Locate the cell with the specified text and output its [x, y] center coordinate. 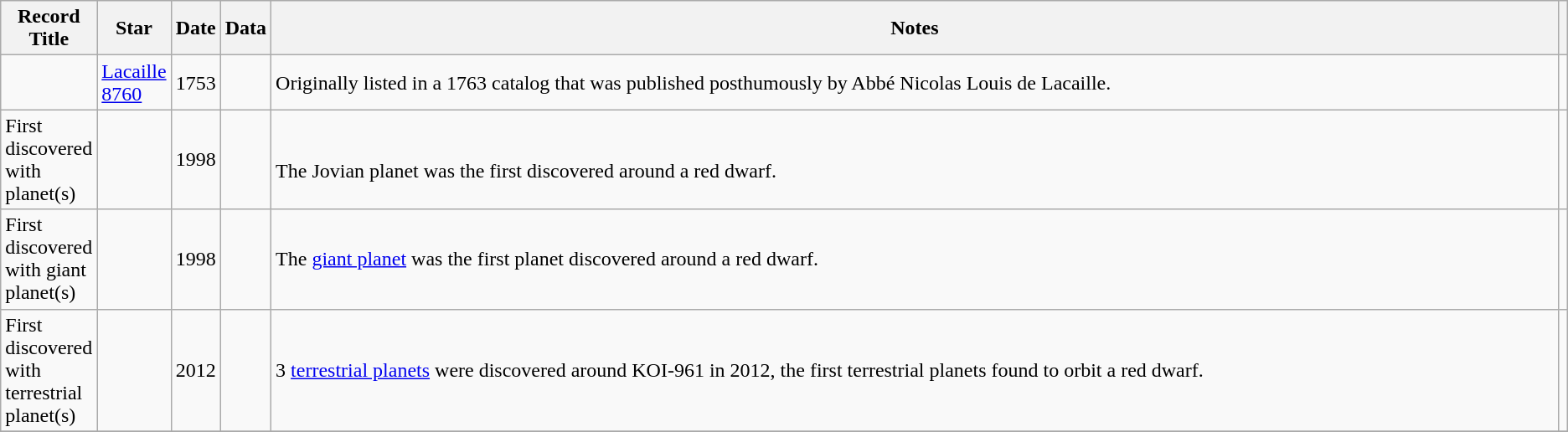
Date [196, 28]
Notes [915, 28]
3 terrestrial planets were discovered around KOI-961 in 2012, the first terrestrial planets found to orbit a red dwarf. [915, 370]
Record Title [49, 28]
2012 [196, 370]
1753 [196, 82]
First discovered with giant planet(s) [49, 260]
First discovered with terrestrial planet(s) [49, 370]
Originally listed in a 1763 catalog that was published posthumously by Abbé Nicolas Louis de Lacaille. [915, 82]
First discovered with planet(s) [49, 159]
The Jovian planet was the first discovered around a red dwarf. [915, 159]
The giant planet was the first planet discovered around a red dwarf. [915, 260]
Lacaille 8760 [134, 82]
Star [134, 28]
Data [245, 28]
